Determine the (x, y) coordinate at the center of the cell enclosing the given text.  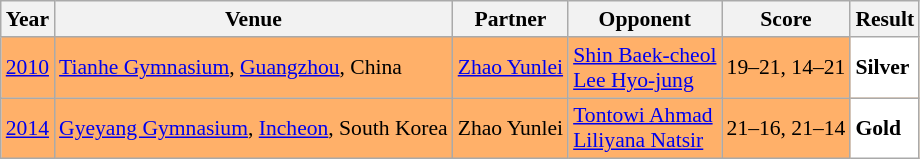
Venue (254, 19)
Gold (884, 128)
Shin Baek-cheol Lee Hyo-jung (644, 68)
19–21, 14–21 (786, 68)
Result (884, 19)
2014 (28, 128)
Score (786, 19)
Gyeyang Gymnasium, Incheon, South Korea (254, 128)
2010 (28, 68)
Partner (510, 19)
Year (28, 19)
Tianhe Gymnasium, Guangzhou, China (254, 68)
Silver (884, 68)
Tontowi Ahmad Liliyana Natsir (644, 128)
Opponent (644, 19)
21–16, 21–14 (786, 128)
